For the text-containing cell, return its midpoint in (x, y) coordinate format. 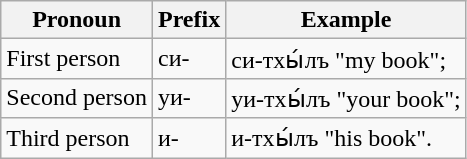
Prefix (188, 20)
Third person (77, 138)
си-тхы́лъ "my book"; (346, 59)
Example (346, 20)
Pronoun (77, 20)
First person (77, 59)
уи- (188, 98)
си- (188, 59)
уи-тхы́лъ "your book"; (346, 98)
и-тхы́лъ "his book". (346, 138)
Second person (77, 98)
и- (188, 138)
